Output the [X, Y] coordinate of the center of the cell containing the given text.  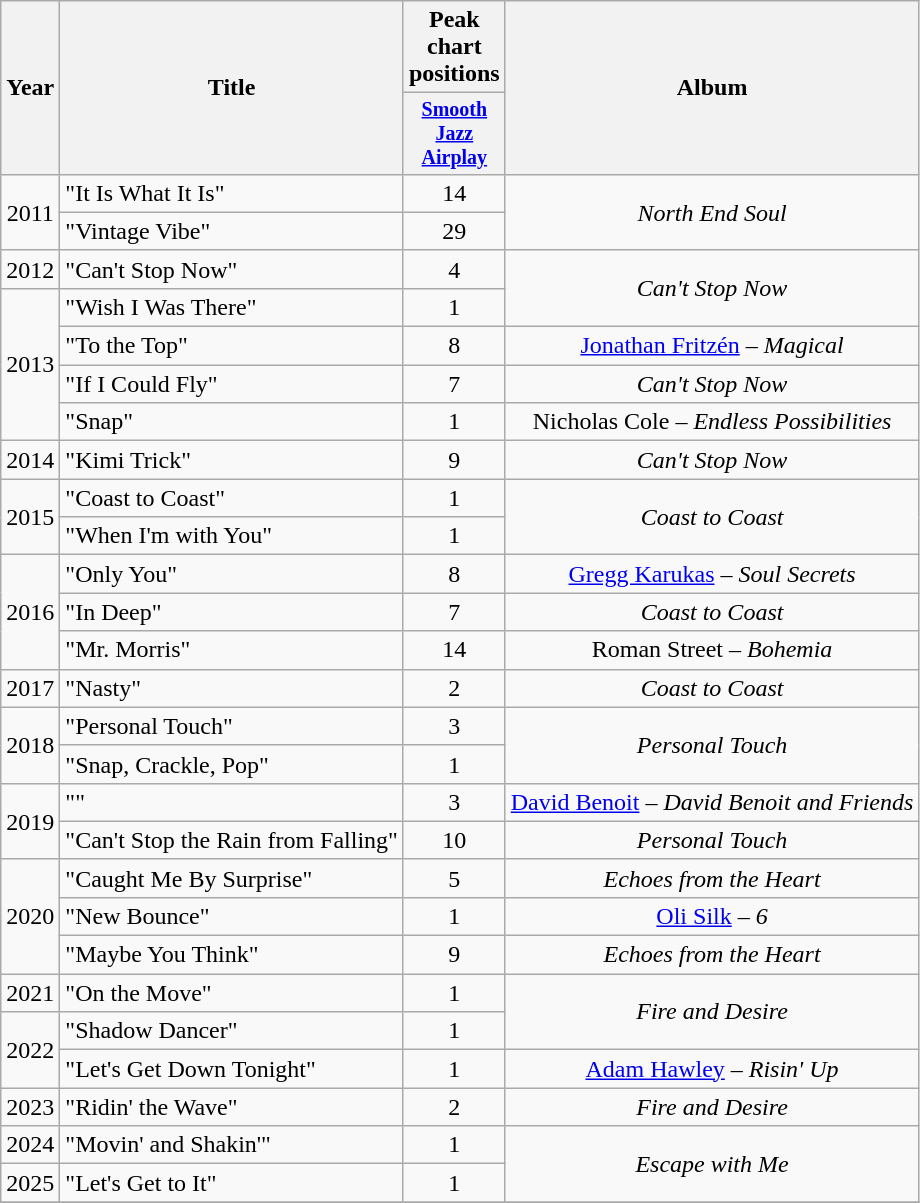
"Nasty" [232, 688]
"Can't Stop the Rain from Falling" [232, 840]
"Personal Touch" [232, 726]
"Wish I Was There" [232, 307]
Album [712, 88]
2015 [30, 517]
2012 [30, 269]
Year [30, 88]
Roman Street – Bohemia [712, 650]
"It Is What It Is" [232, 193]
2017 [30, 688]
4 [454, 269]
Peak chart positions [454, 47]
2011 [30, 212]
"" [232, 802]
5 [454, 878]
2013 [30, 364]
North End Soul [712, 212]
29 [454, 231]
2018 [30, 745]
2022 [30, 1050]
"Let's Get Down Tonight" [232, 1069]
Title [232, 88]
"To the Top" [232, 346]
"New Bounce" [232, 916]
10 [454, 840]
2025 [30, 1183]
Jonathan Fritzén – Magical [712, 346]
2019 [30, 821]
2023 [30, 1107]
2016 [30, 612]
"On the Move" [232, 993]
Smooth JazzAirplay [454, 134]
"Kimi Trick" [232, 460]
2014 [30, 460]
2024 [30, 1145]
Nicholas Cole – Endless Possibilities [712, 422]
"In Deep" [232, 612]
"When I'm with You" [232, 536]
"Mr. Morris" [232, 650]
"Can't Stop Now" [232, 269]
Adam Hawley – Risin' Up [712, 1069]
Oli Silk – 6 [712, 916]
2021 [30, 993]
"Vintage Vibe" [232, 231]
"Coast to Coast" [232, 498]
"Ridin' the Wave" [232, 1107]
"Caught Me By Surprise" [232, 878]
2020 [30, 916]
Escape with Me [712, 1164]
"Shadow Dancer" [232, 1031]
"Let's Get to It" [232, 1183]
"Snap" [232, 422]
"Maybe You Think" [232, 955]
David Benoit – David Benoit and Friends [712, 802]
"Snap, Crackle, Pop" [232, 764]
Gregg Karukas – Soul Secrets [712, 574]
"Movin' and Shakin'" [232, 1145]
"Only You" [232, 574]
"If I Could Fly" [232, 384]
